Detect which cell encompasses the target text, then output its (x, y) center coordinate. 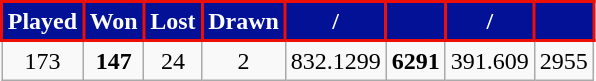
Drawn (244, 22)
24 (173, 60)
832.1299 (336, 60)
147 (114, 60)
2 (244, 60)
2955 (564, 60)
391.609 (490, 60)
Played (43, 22)
173 (43, 60)
6291 (416, 60)
Won (114, 22)
Lost (173, 22)
